Search for the cell housing the specified text and yield its [x, y] center coordinate. 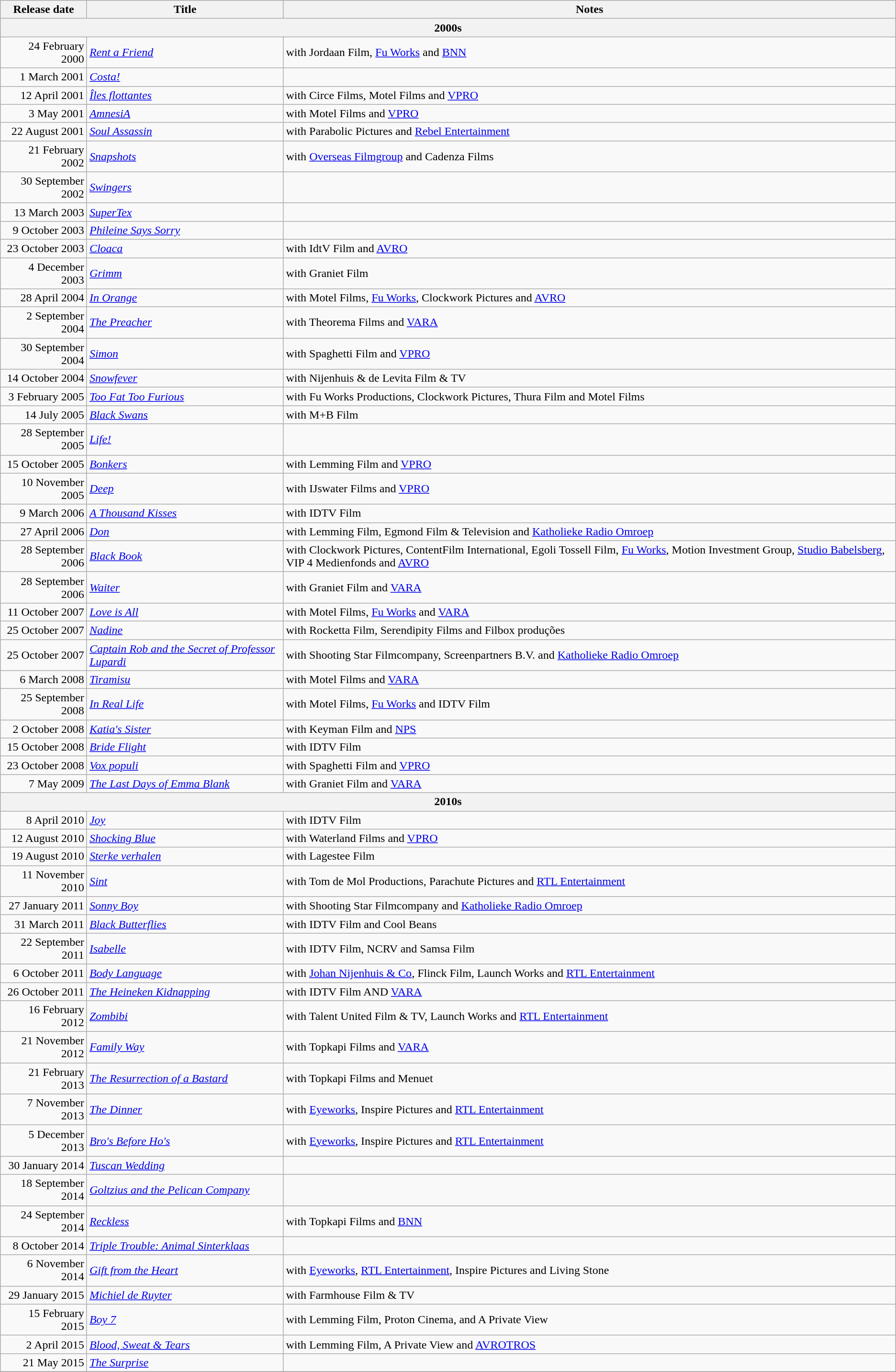
29 January 2015 [44, 1295]
Too Fat Too Furious [185, 397]
with M+B Film [590, 415]
Black Swans [185, 415]
7 May 2009 [44, 784]
In Real Life [185, 704]
30 January 2014 [44, 1165]
with Waterland Films and VPRO [590, 838]
A Thousand Kisses [185, 513]
Boy 7 [185, 1319]
14 October 2004 [44, 378]
21 February 2002 [44, 156]
with Theorema Films and VARA [590, 322]
Blood, Sweat & Tears [185, 1344]
with Shooting Star Filmcompany and Katholieke Radio Omroep [590, 906]
with Shooting Star Filmcompany, Screenpartners B.V. and Katholieke Radio Omroep [590, 654]
Goltzius and the Pelican Company [185, 1190]
with Parabolic Pictures and Rebel Entertainment [590, 132]
with Overseas Filmgroup and Cadenza Films [590, 156]
with Jordaan Film, Fu Works and BNN [590, 53]
4 December 2003 [44, 273]
with IDTV Film AND VARA [590, 992]
with Lagestee Film [590, 856]
2 October 2008 [44, 729]
Simon [185, 354]
6 March 2008 [44, 680]
30 September 2002 [44, 188]
15 October 2005 [44, 464]
Joy [185, 820]
Black Butterflies [185, 924]
Captain Rob and the Secret of Professor Lupardi [185, 654]
21 May 2015 [44, 1362]
with Farmhouse Film & TV [590, 1295]
Waiter [185, 587]
2010s [448, 802]
with Talent United Film & TV, Launch Works and RTL Entertainment [590, 1016]
In Orange [185, 298]
with Motel Films, Fu Works and IDTV Film [590, 704]
12 August 2010 [44, 838]
Isabelle [185, 948]
19 August 2010 [44, 856]
Bro's Before Ho's [185, 1140]
21 November 2012 [44, 1048]
Tiramisu [185, 680]
with Motel Films, Fu Works, Clockwork Pictures and AVRO [590, 298]
27 January 2011 [44, 906]
14 July 2005 [44, 415]
6 October 2011 [44, 973]
Bride Flight [185, 747]
with Motel Films and VPRO [590, 113]
10 November 2005 [44, 489]
12 April 2001 [44, 95]
with Motel Films, Fu Works and VARA [590, 612]
with Tom de Mol Productions, Parachute Pictures and RTL Entertainment [590, 881]
Vox populi [185, 765]
with IDTV Film, NCRV and Samsa Film [590, 948]
6 November 2014 [44, 1271]
Sint [185, 881]
11 November 2010 [44, 881]
18 September 2014 [44, 1190]
with Lemming Film, Proton Cinema, and A Private View [590, 1319]
13 March 2003 [44, 212]
Black Book [185, 556]
Release date [44, 10]
The Last Days of Emma Blank [185, 784]
1 March 2001 [44, 77]
with IDTV Film and Cool Beans [590, 924]
8 April 2010 [44, 820]
31 March 2011 [44, 924]
with Johan Nijenhuis & Co, Flinck Film, Launch Works and RTL Entertainment [590, 973]
Life! [185, 439]
with Fu Works Productions, Clockwork Pictures, Thura Film and Motel Films [590, 397]
Snapshots [185, 156]
25 September 2008 [44, 704]
with Motel Films and VARA [590, 680]
with Lemming Film and VPRO [590, 464]
15 October 2008 [44, 747]
Phileine Says Sorry [185, 230]
2000s [448, 28]
Notes [590, 10]
27 April 2006 [44, 531]
Costa! [185, 77]
Deep [185, 489]
The Surprise [185, 1362]
with Topkapi Films and BNN [590, 1221]
Grimm [185, 273]
9 October 2003 [44, 230]
3 February 2005 [44, 397]
Sonny Boy [185, 906]
Soul Assassin [185, 132]
Triple Trouble: Animal Sinterklaas [185, 1246]
Michiel de Ruyter [185, 1295]
with Graniet Film [590, 273]
Body Language [185, 973]
with Rocketta Film, Serendipity Films and Filbox produções [590, 630]
21 February 2013 [44, 1078]
Îles flottantes [185, 95]
2 April 2015 [44, 1344]
The Resurrection of a Bastard [185, 1078]
26 October 2011 [44, 992]
with Topkapi Films and Menuet [590, 1078]
AmnesiA [185, 113]
15 February 2015 [44, 1319]
7 November 2013 [44, 1110]
30 September 2004 [44, 354]
22 September 2011 [44, 948]
16 February 2012 [44, 1016]
3 May 2001 [44, 113]
23 October 2003 [44, 248]
Title [185, 10]
9 March 2006 [44, 513]
2 September 2004 [44, 322]
Sterke verhalen [185, 856]
Rent a Friend [185, 53]
Tuscan Wedding [185, 1165]
with Nijenhuis & de Levita Film & TV [590, 378]
with Lemming Film, Egmond Film & Television and Katholieke Radio Omroep [590, 531]
11 October 2007 [44, 612]
Shocking Blue [185, 838]
Love is All [185, 612]
with Circe Films, Motel Films and VPRO [590, 95]
with Eyeworks, RTL Entertainment, Inspire Pictures and Living Stone [590, 1271]
Don [185, 531]
Cloaca [185, 248]
Bonkers [185, 464]
Katia's Sister [185, 729]
Reckless [185, 1221]
23 October 2008 [44, 765]
Swingers [185, 188]
The Dinner [185, 1110]
28 April 2004 [44, 298]
Gift from the Heart [185, 1271]
24 February 2000 [44, 53]
Family Way [185, 1048]
with IJswater Films and VPRO [590, 489]
SuperTex [185, 212]
5 December 2013 [44, 1140]
The Heineken Kidnapping [185, 992]
Zombibi [185, 1016]
28 September 2005 [44, 439]
with Topkapi Films and VARA [590, 1048]
with Lemming Film, A Private View and AVROTROS [590, 1344]
with IdtV Film and AVRO [590, 248]
Nadine [185, 630]
Snowfever [185, 378]
24 September 2014 [44, 1221]
8 October 2014 [44, 1246]
The Preacher [185, 322]
with Keyman Film and NPS [590, 729]
22 August 2001 [44, 132]
